Determine the (X, Y) coordinate at the center of the cell enclosing the given text.  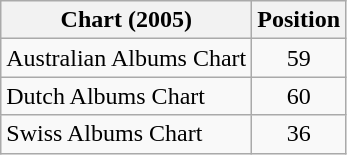
Dutch Albums Chart (126, 96)
Swiss Albums Chart (126, 134)
59 (299, 58)
Chart (2005) (126, 20)
Position (299, 20)
36 (299, 134)
Australian Albums Chart (126, 58)
60 (299, 96)
